Scan for the cell matching the given text and deliver its (x, y) coordinate at center. 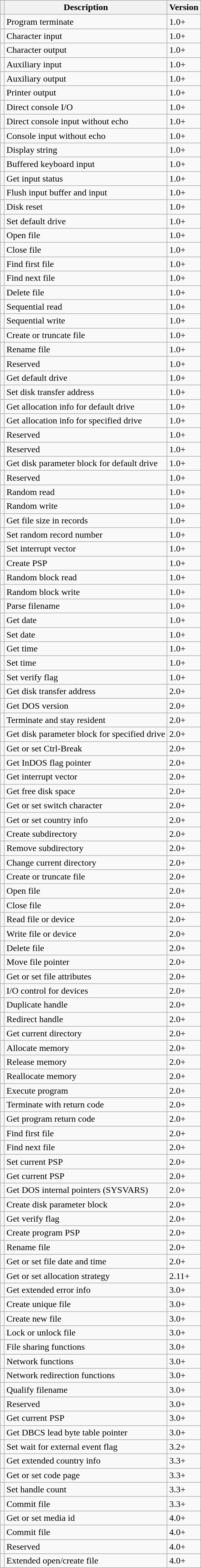
Parse filename (86, 606)
Random block read (86, 577)
Character output (86, 50)
Get disk parameter block for default drive (86, 464)
Change current directory (86, 862)
Set time (86, 663)
Random write (86, 506)
Get or set code page (86, 1475)
Get DOS version (86, 706)
Terminate and stay resident (86, 720)
Release memory (86, 1062)
Get current directory (86, 1033)
Get DOS internal pointers (SYSVARS) (86, 1190)
Get time (86, 649)
Duplicate handle (86, 1005)
2.11+ (184, 1276)
Get or set country info (86, 820)
Buffered keyboard input (86, 164)
Character input (86, 36)
Get interrupt vector (86, 777)
Get InDOS flag pointer (86, 763)
Write file or device (86, 934)
Create PSP (86, 563)
Set verify flag (86, 677)
Get or set Ctrl-Break (86, 748)
Reallocate memory (86, 1076)
Network functions (86, 1361)
Random block write (86, 592)
Description (86, 7)
Extended open/create file (86, 1561)
Display string (86, 150)
Flush input buffer and input (86, 193)
Move file pointer (86, 962)
Auxiliary input (86, 64)
Redirect handle (86, 1019)
Get program return code (86, 1119)
Printer output (86, 93)
Sequential write (86, 321)
Read file or device (86, 920)
Get file size in records (86, 520)
Get allocation info for default drive (86, 406)
Random read (86, 492)
Get input status (86, 179)
Create subdirectory (86, 834)
Lock or unlock file (86, 1333)
Qualify filename (86, 1390)
Version (184, 7)
Get verify flag (86, 1219)
Auxiliary output (86, 79)
Get DBCS lead byte table pointer (86, 1432)
Create new file (86, 1318)
Get allocation info for specified drive (86, 421)
Set default drive (86, 221)
Set wait for external event flag (86, 1447)
Create disk parameter block (86, 1204)
Set disk transfer address (86, 392)
Set handle count (86, 1489)
Network redirection functions (86, 1376)
Set date (86, 635)
Remove subdirectory (86, 848)
Disk reset (86, 207)
I/O control for devices (86, 991)
Console input without echo (86, 136)
Get disk transfer address (86, 692)
Create unique file (86, 1304)
Get extended country info (86, 1461)
Get date (86, 620)
Get extended error info (86, 1290)
Get disk parameter block for specified drive (86, 734)
Get free disk space (86, 791)
Get or set allocation strategy (86, 1276)
File sharing functions (86, 1347)
Set current PSP (86, 1162)
Terminate with return code (86, 1105)
3.2+ (184, 1447)
Get or set switch character (86, 805)
Program terminate (86, 22)
Get default drive (86, 378)
Get or set file attributes (86, 976)
Set random record number (86, 535)
Allocate memory (86, 1048)
Direct console input without echo (86, 121)
Direct console I/O (86, 107)
Get or set file date and time (86, 1261)
Get or set media id (86, 1518)
Execute program (86, 1091)
Sequential read (86, 307)
Create program PSP (86, 1233)
Set interrupt vector (86, 549)
